Capture the cell that displays the provided text and extract its [x, y] central coordinate. 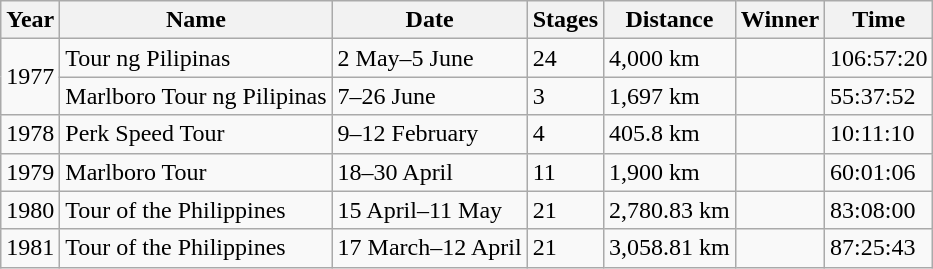
10:11:10 [879, 134]
9–12 February [430, 134]
83:08:00 [879, 210]
Year [30, 20]
1978 [30, 134]
Date [430, 20]
4,000 km [670, 58]
106:57:20 [879, 58]
3 [565, 96]
1,900 km [670, 172]
Winner [780, 20]
17 March–12 April [430, 248]
Perk Speed Tour [196, 134]
405.8 km [670, 134]
1981 [30, 248]
55:37:52 [879, 96]
87:25:43 [879, 248]
4 [565, 134]
18–30 April [430, 172]
Tour ng Pilipinas [196, 58]
1979 [30, 172]
2,780.83 km [670, 210]
60:01:06 [879, 172]
Name [196, 20]
3,058.81 km [670, 248]
7–26 June [430, 96]
2 May–5 June [430, 58]
Time [879, 20]
Stages [565, 20]
Marlboro Tour [196, 172]
1977 [30, 77]
Distance [670, 20]
15 April–11 May [430, 210]
24 [565, 58]
1,697 km [670, 96]
Marlboro Tour ng Pilipinas [196, 96]
1980 [30, 210]
11 [565, 172]
